Extract the (X, Y) coordinate from the center of the cell holding the provided text.  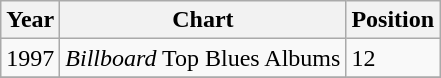
Billboard Top Blues Albums (203, 58)
12 (393, 58)
Chart (203, 20)
Year (30, 20)
1997 (30, 58)
Position (393, 20)
